Find where the given text appears and provide that cell's center as [x, y] coordinate. 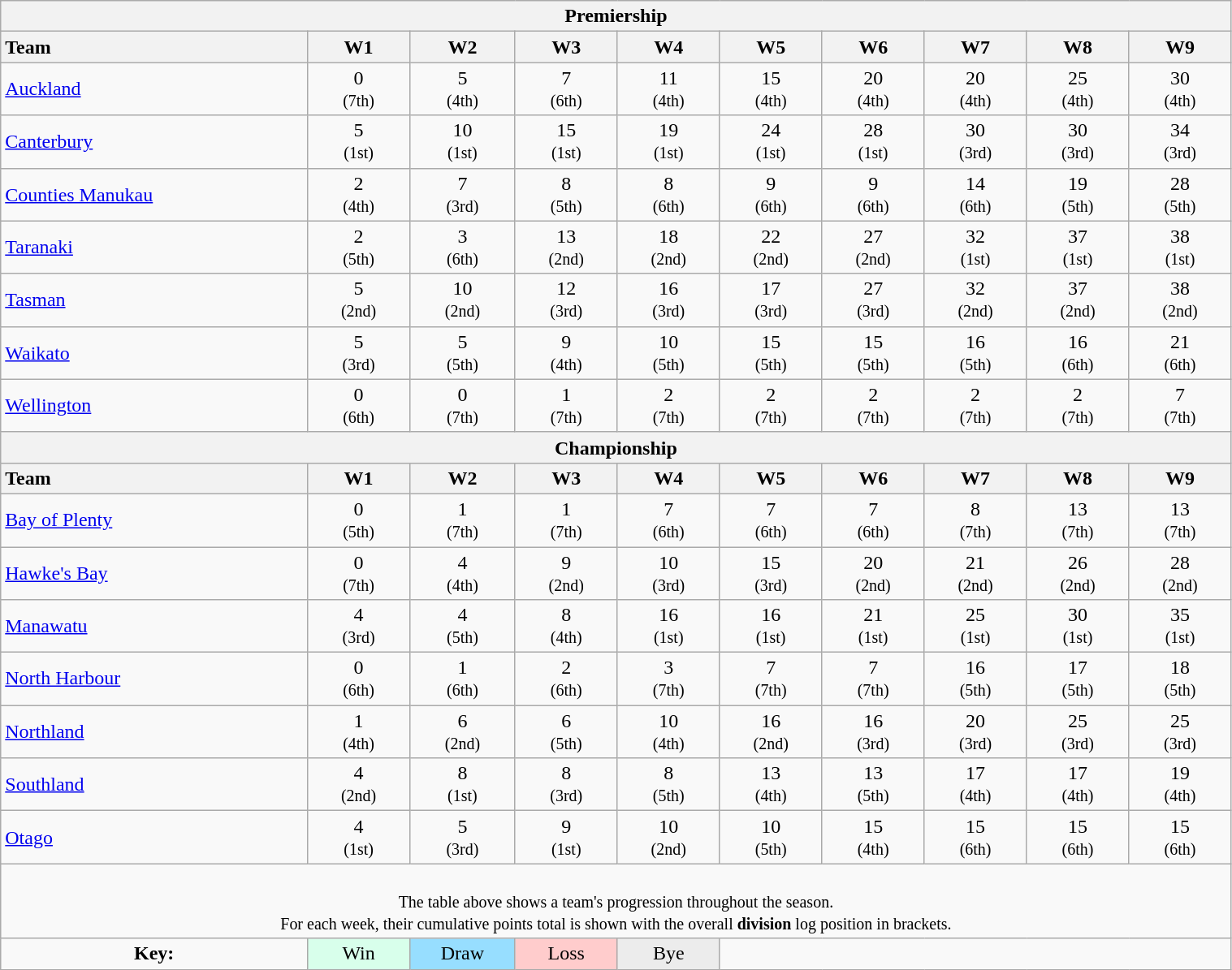
8(3rd) [566, 784]
14(6th) [975, 195]
32(1st) [975, 247]
0(5th) [359, 519]
3(7th) [668, 679]
25(4th) [1078, 89]
27(2nd) [873, 247]
37(2nd) [1078, 300]
4(4th) [463, 573]
13(2nd) [566, 247]
30(1st) [1078, 627]
21(1st) [873, 627]
Manawatu [154, 627]
5(1st) [359, 141]
8(4th) [566, 627]
5(4th) [463, 89]
Bye [668, 954]
7(3rd) [463, 195]
38(2nd) [1180, 300]
Championship [616, 447]
13(5th) [873, 784]
Otago [154, 838]
1(6th) [463, 679]
20(2nd) [873, 573]
28(2nd) [1180, 573]
13(4th) [771, 784]
10(1st) [463, 141]
16(6th) [1078, 352]
16(2nd) [771, 732]
11(4th) [668, 89]
5(5th) [463, 352]
10(4th) [668, 732]
Tasman [154, 300]
18(5th) [1180, 679]
9(4th) [566, 352]
19(4th) [1180, 784]
Counties Manukau [154, 195]
4(1st) [359, 838]
Northland [154, 732]
4(2nd) [359, 784]
Premiership [616, 16]
Loss [566, 954]
2(5th) [359, 247]
35(1st) [1180, 627]
Southland [154, 784]
Canterbury [154, 141]
17(5th) [1078, 679]
32(2nd) [975, 300]
6(2nd) [463, 732]
34(3rd) [1180, 141]
Win [359, 954]
2(6th) [566, 679]
22(2nd) [771, 247]
4(5th) [463, 627]
25(1st) [975, 627]
12(3rd) [566, 300]
15(3rd) [771, 573]
3(6th) [463, 247]
8(1st) [463, 784]
20(3rd) [975, 732]
30(4th) [1180, 89]
9(2nd) [566, 573]
18(2nd) [668, 247]
8(7th) [975, 519]
21(2nd) [975, 573]
North Harbour [154, 679]
8(6th) [668, 195]
38(1st) [1180, 247]
Wellington [154, 406]
27(3rd) [873, 300]
28(1st) [873, 141]
21(6th) [1180, 352]
1(4th) [359, 732]
15(1st) [566, 141]
Waikato [154, 352]
Hawke's Bay [154, 573]
17(3rd) [771, 300]
Draw [463, 954]
19(5th) [1078, 195]
6(5th) [566, 732]
10(3rd) [668, 573]
24(1st) [771, 141]
4(3rd) [359, 627]
19(1st) [668, 141]
Auckland [154, 89]
37(1st) [1078, 247]
5(2nd) [359, 300]
28(5th) [1180, 195]
26(2nd) [1078, 573]
Taranaki [154, 247]
Bay of Plenty [154, 519]
Key: [154, 954]
2(4th) [359, 195]
9(1st) [566, 838]
